Extract the (X, Y) coordinate from the center of the cell holding the provided text.  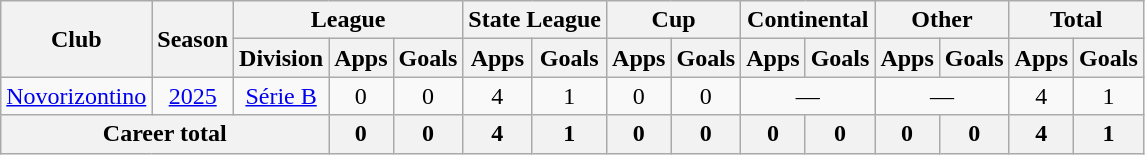
Career total (165, 134)
Division (282, 58)
State League (535, 20)
2025 (193, 96)
Other (942, 20)
Total (1076, 20)
Club (76, 39)
Série B (282, 96)
Season (193, 39)
Novorizontino (76, 96)
League (348, 20)
Cup (674, 20)
Continental (808, 20)
